Locate the cell with the specified text and output its [X, Y] center coordinate. 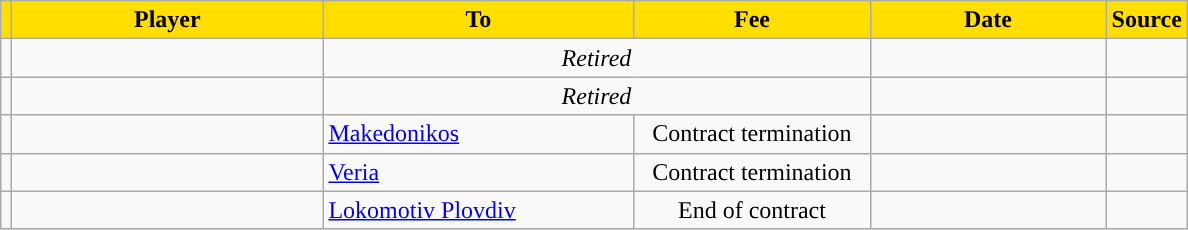
Player [168, 20]
Lokomotiv Plovdiv [478, 210]
Makedonikos [478, 134]
To [478, 20]
Veria [478, 172]
End of contract [752, 210]
Fee [752, 20]
Source [1146, 20]
Date [988, 20]
